Pinpoint the cell where the given text exists, returning its [x, y] midpoint coordinate. 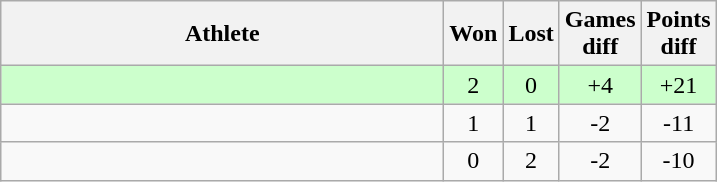
-10 [678, 161]
Won [474, 34]
+21 [678, 85]
Lost [531, 34]
Pointsdiff [678, 34]
Athlete [222, 34]
Gamesdiff [600, 34]
+4 [600, 85]
-11 [678, 123]
